Detect which cell encompasses the target text, then output its [x, y] center coordinate. 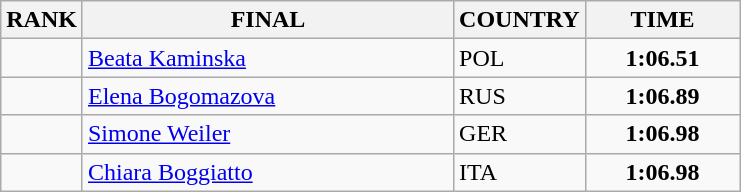
RUS [520, 96]
FINAL [268, 20]
Simone Weiler [268, 134]
ITA [520, 172]
POL [520, 58]
GER [520, 134]
RANK [42, 20]
Elena Bogomazova [268, 96]
1:06.51 [662, 58]
Beata Kaminska [268, 58]
Chiara Boggiatto [268, 172]
1:06.89 [662, 96]
TIME [662, 20]
COUNTRY [520, 20]
